Capture the cell that displays the provided text and extract its (x, y) central coordinate. 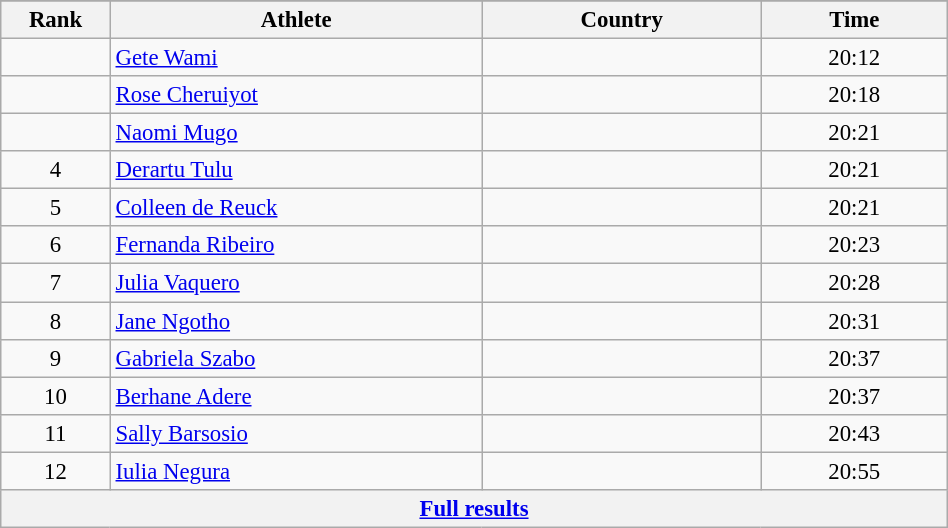
9 (56, 358)
7 (56, 283)
Fernanda Ribeiro (296, 245)
Derartu Tulu (296, 170)
11 (56, 433)
6 (56, 245)
Berhane Adere (296, 396)
4 (56, 170)
8 (56, 321)
Naomi Mugo (296, 133)
Jane Ngotho (296, 321)
Country (622, 20)
20:18 (854, 95)
Time (854, 20)
12 (56, 471)
Iulia Negura (296, 471)
20:28 (854, 283)
20:31 (854, 321)
20:55 (854, 471)
Sally Barsosio (296, 433)
10 (56, 396)
20:43 (854, 433)
5 (56, 208)
Colleen de Reuck (296, 208)
Full results (474, 509)
20:23 (854, 245)
Athlete (296, 20)
Rank (56, 20)
20:12 (854, 58)
Gete Wami (296, 58)
Rose Cheruiyot (296, 95)
Gabriela Szabo (296, 358)
Julia Vaquero (296, 283)
